Find where the given text appears and provide that cell's center as (x, y) coordinate. 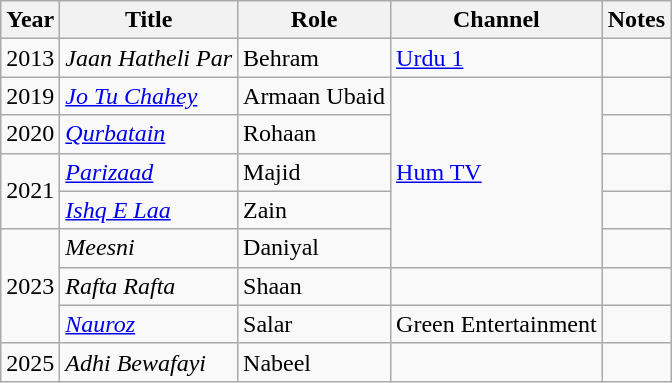
2023 (30, 286)
Zain (314, 210)
Ishq E Laa (149, 210)
Hum TV (497, 172)
Behram (314, 58)
2025 (30, 362)
Qurbatain (149, 134)
2021 (30, 191)
Meesni (149, 248)
Green Entertainment (497, 324)
Urdu 1 (497, 58)
Nabeel (314, 362)
Notes (636, 20)
Parizaad (149, 172)
Nauroz (149, 324)
Daniyal (314, 248)
Role (314, 20)
Adhi Bewafayi (149, 362)
2019 (30, 96)
Rafta Rafta (149, 286)
Armaan Ubaid (314, 96)
Majid (314, 172)
Channel (497, 20)
2020 (30, 134)
Title (149, 20)
2013 (30, 58)
Jo Tu Chahey (149, 96)
Jaan Hatheli Par (149, 58)
Salar (314, 324)
Shaan (314, 286)
Rohaan (314, 134)
Year (30, 20)
